Detect which cell encompasses the target text, then output its (x, y) center coordinate. 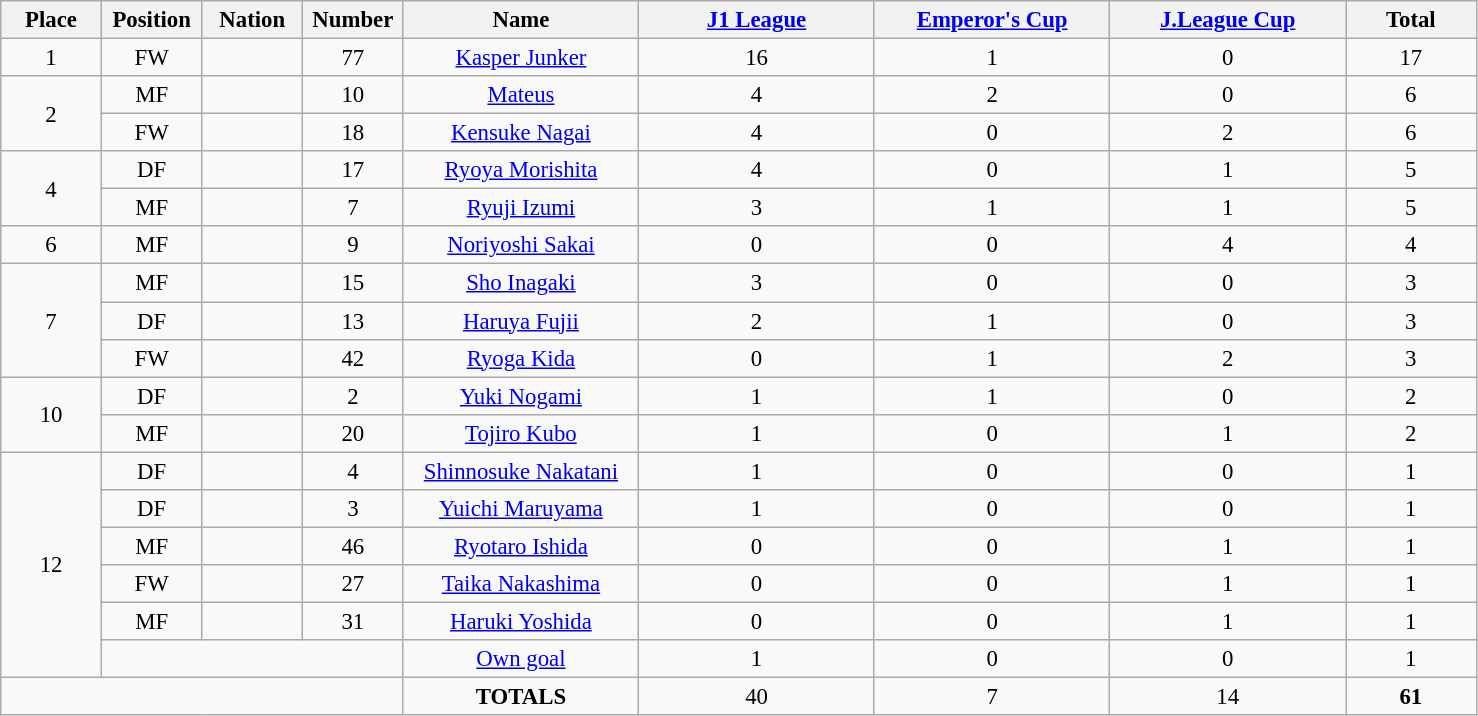
20 (354, 433)
46 (354, 546)
42 (354, 358)
Kasper Junker (521, 58)
Haruya Fujii (521, 321)
13 (354, 321)
Emperor's Cup (992, 20)
27 (354, 584)
14 (1228, 697)
Taika Nakashima (521, 584)
16 (757, 58)
J.League Cup (1228, 20)
Nation (252, 20)
Mateus (521, 95)
Yuichi Maruyama (521, 509)
Tojiro Kubo (521, 433)
Shinnosuke Nakatani (521, 471)
40 (757, 697)
Noriyoshi Sakai (521, 245)
18 (354, 133)
Ryotaro Ishida (521, 546)
9 (354, 245)
Kensuke Nagai (521, 133)
Number (354, 20)
Haruki Yoshida (521, 621)
Ryuji Izumi (521, 208)
77 (354, 58)
Sho Inagaki (521, 283)
15 (354, 283)
Total (1412, 20)
J1 League (757, 20)
31 (354, 621)
Ryoya Morishita (521, 170)
Ryoga Kida (521, 358)
61 (1412, 697)
Position (152, 20)
Yuki Nogami (521, 396)
12 (52, 565)
Place (52, 20)
TOTALS (521, 697)
Name (521, 20)
Own goal (521, 659)
